From the cell containing the given text, extract its center point as [x, y] coordinate. 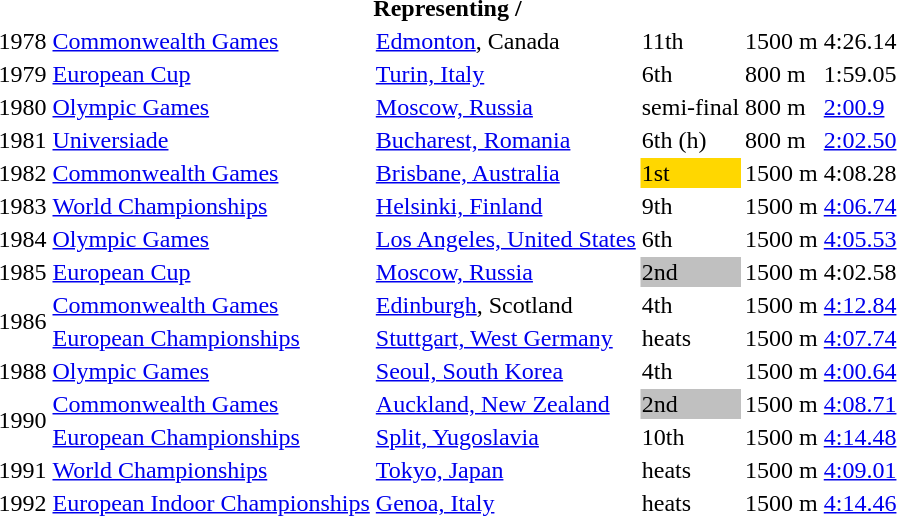
Bucharest, Romania [506, 140]
Turin, Italy [506, 74]
Los Angeles, United States [506, 239]
Split, Yugoslavia [506, 437]
Universiade [211, 140]
Stuttgart, West Germany [506, 338]
Edmonton, Canada [506, 41]
Seoul, South Korea [506, 371]
Brisbane, Australia [506, 173]
11th [690, 41]
Auckland, New Zealand [506, 404]
Edinburgh, Scotland [506, 305]
semi-final [690, 107]
Helsinki, Finland [506, 206]
9th [690, 206]
Tokyo, Japan [506, 470]
10th [690, 437]
6th (h) [690, 140]
1st [690, 173]
